Scan for the cell matching the given text and deliver its [X, Y] coordinate at center. 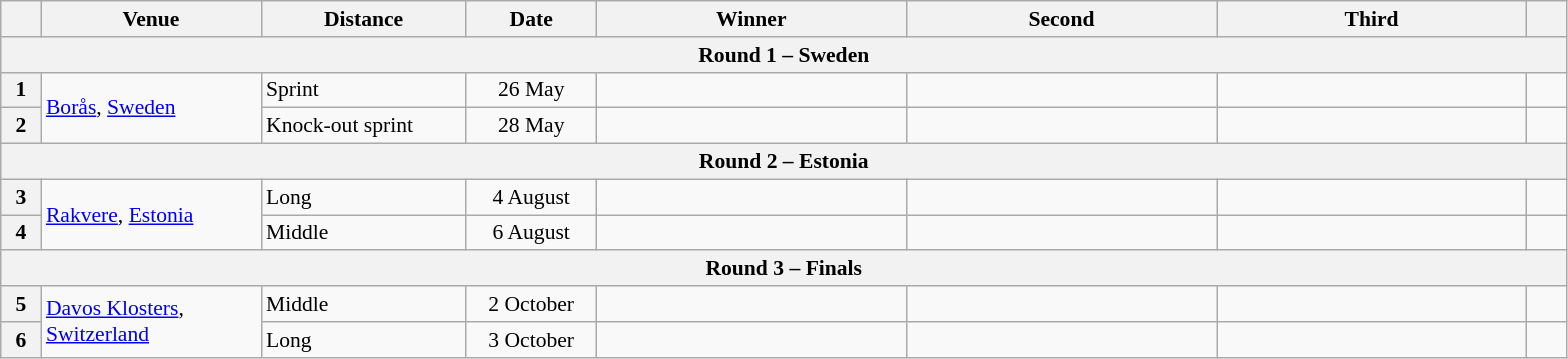
Rakvere, Estonia [151, 214]
Distance [364, 19]
Third [1371, 19]
Round 2 – Estonia [784, 162]
Date [531, 19]
4 August [531, 197]
Round 1 – Sweden [784, 55]
6 [21, 340]
26 May [531, 90]
5 [21, 304]
Borås, Sweden [151, 108]
2 [21, 126]
2 October [531, 304]
Davos Klosters, Switzerland [151, 322]
Venue [151, 19]
Sprint [364, 90]
Winner [751, 19]
6 August [531, 233]
Second [1061, 19]
Knock-out sprint [364, 126]
1 [21, 90]
28 May [531, 126]
4 [21, 233]
Round 3 – Finals [784, 269]
3 [21, 197]
3 October [531, 340]
